From the cell containing the given text, extract its center point as [X, Y] coordinate. 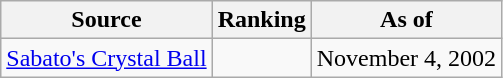
November 4, 2002 [406, 58]
Ranking [262, 20]
Source [106, 20]
As of [406, 20]
Sabato's Crystal Ball [106, 58]
